From the cell containing the given text, extract its center point as (X, Y) coordinate. 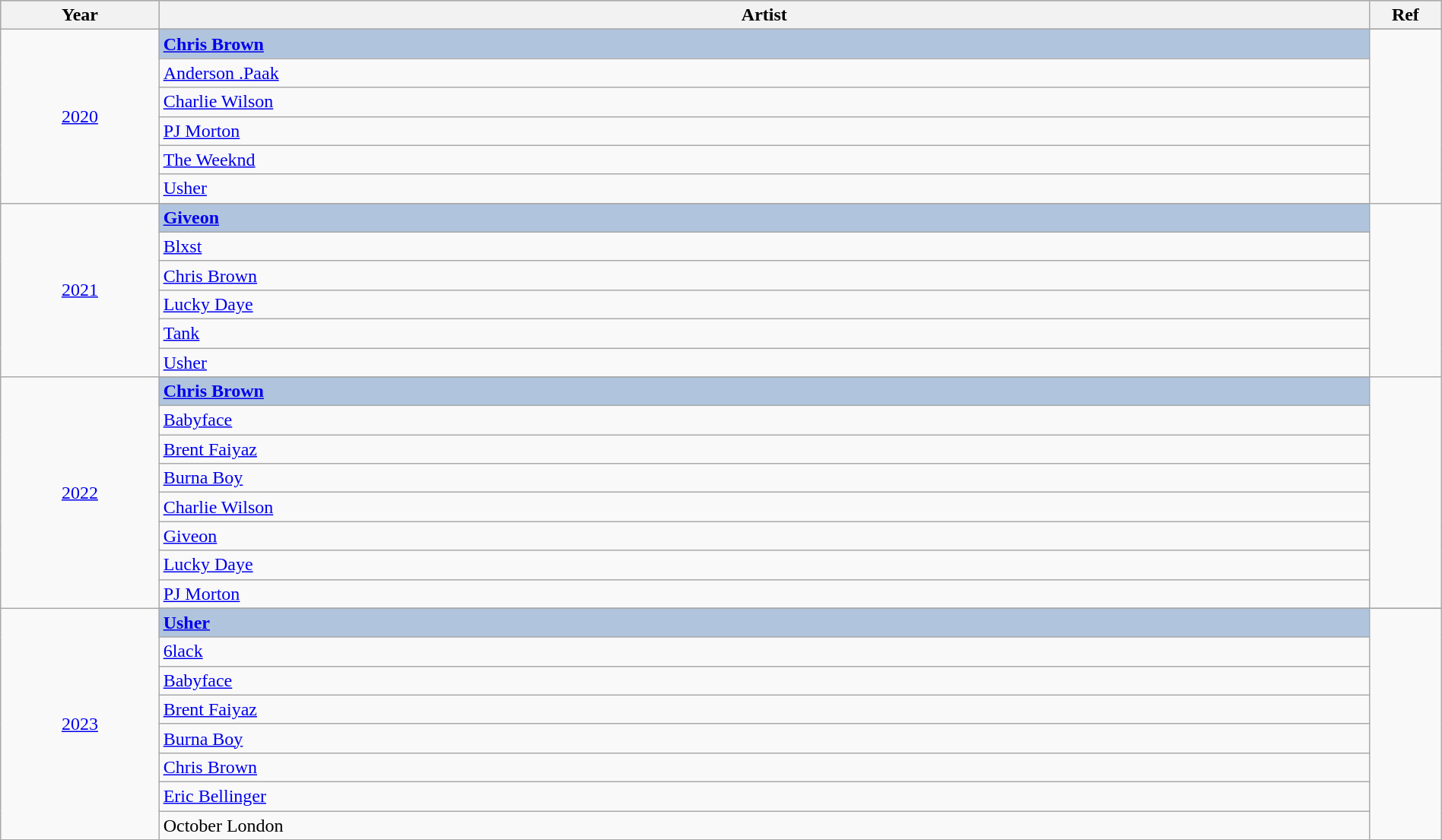
Artist (764, 15)
Tank (764, 333)
Blxst (764, 246)
Ref (1405, 15)
Anderson .Paak (764, 73)
The Weeknd (764, 160)
October London (764, 825)
2023 (80, 724)
2022 (80, 493)
Year (80, 15)
Eric Bellinger (764, 796)
2021 (80, 290)
2020 (80, 116)
6lack (764, 651)
